For the text-containing cell, return its midpoint in [x, y] coordinate format. 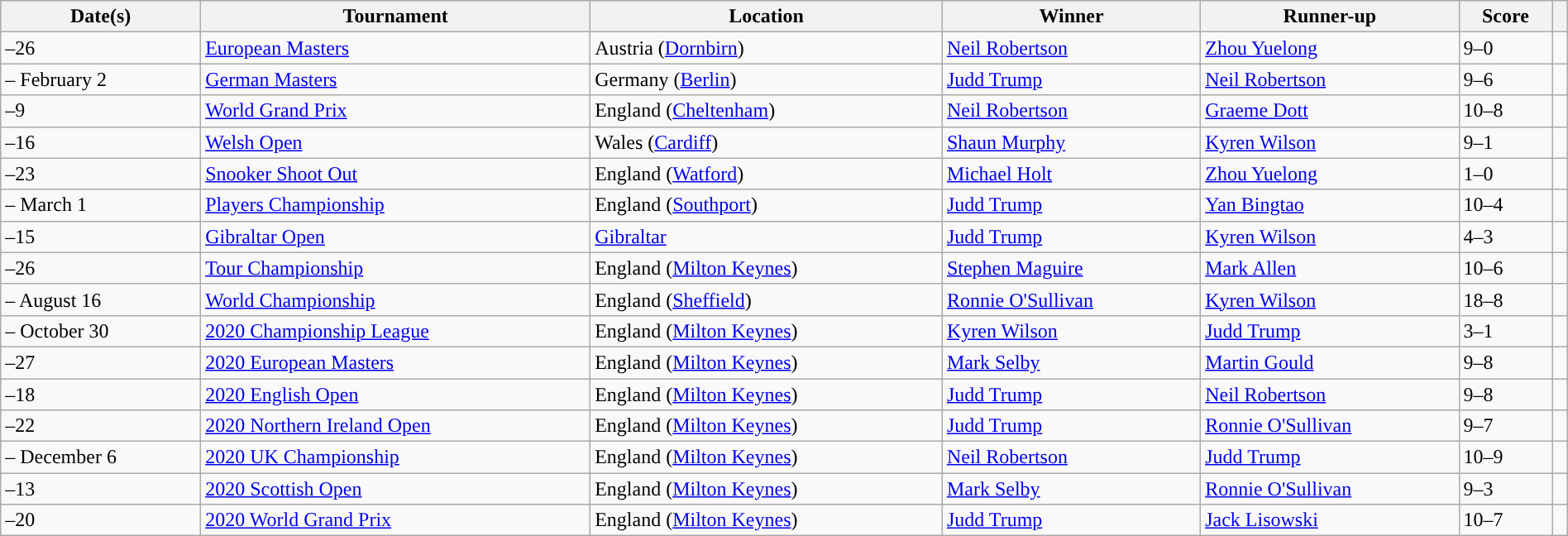
Austria (Dornbirn) [767, 48]
2020 Championship League [395, 331]
– February 2 [101, 79]
Location [767, 17]
Welsh Open [395, 142]
–20 [101, 520]
England (Cheltenham) [767, 111]
Graeme Dott [1330, 111]
Tournament [395, 17]
–13 [101, 489]
9–1 [1505, 142]
2020 Northern Ireland Open [395, 426]
Germany (Berlin) [767, 79]
10–6 [1505, 268]
9–3 [1505, 489]
Players Championship [395, 205]
–22 [101, 426]
England (Sheffield) [767, 299]
Score [1505, 17]
10–9 [1505, 457]
Michael Holt [1071, 174]
1–0 [1505, 174]
2020 European Masters [395, 362]
4–3 [1505, 237]
Tour Championship [395, 268]
Gibraltar [767, 237]
Martin Gould [1330, 362]
– October 30 [101, 331]
9–0 [1505, 48]
–27 [101, 362]
Wales (Cardiff) [767, 142]
Jack Lisowski [1330, 520]
Runner-up [1330, 17]
Yan Bingtao [1330, 205]
German Masters [395, 79]
2020 World Grand Prix [395, 520]
– March 1 [101, 205]
Date(s) [101, 17]
Stephen Maguire [1071, 268]
–18 [101, 395]
9–7 [1505, 426]
World Grand Prix [395, 111]
9–6 [1505, 79]
England (Watford) [767, 174]
Shaun Murphy [1071, 142]
–9 [101, 111]
2020 UK Championship [395, 457]
Winner [1071, 17]
England (Southport) [767, 205]
Mark Allen [1330, 268]
Gibraltar Open [395, 237]
–23 [101, 174]
–15 [101, 237]
European Masters [395, 48]
10–4 [1505, 205]
– August 16 [101, 299]
– December 6 [101, 457]
3–1 [1505, 331]
2020 Scottish Open [395, 489]
2020 English Open [395, 395]
18–8 [1505, 299]
10–7 [1505, 520]
10–8 [1505, 111]
–16 [101, 142]
World Championship [395, 299]
Snooker Shoot Out [395, 174]
